Capture the cell that displays the provided text and extract its [x, y] central coordinate. 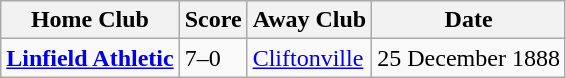
7–0 [213, 58]
Date [469, 20]
Cliftonville [310, 58]
Home Club [90, 20]
Score [213, 20]
Linfield Athletic [90, 58]
25 December 1888 [469, 58]
Away Club [310, 20]
